Scan for the cell matching the given text and deliver its (X, Y) coordinate at center. 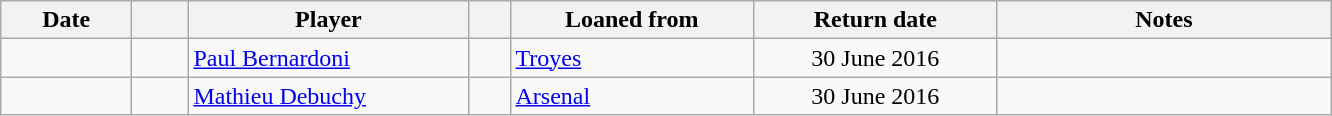
Return date (876, 20)
Loaned from (632, 20)
Troyes (632, 58)
Mathieu Debuchy (328, 96)
Arsenal (632, 96)
Paul Bernardoni (328, 58)
Notes (1164, 20)
Player (328, 20)
Date (66, 20)
